Scan for the cell matching the given text and deliver its (X, Y) coordinate at center. 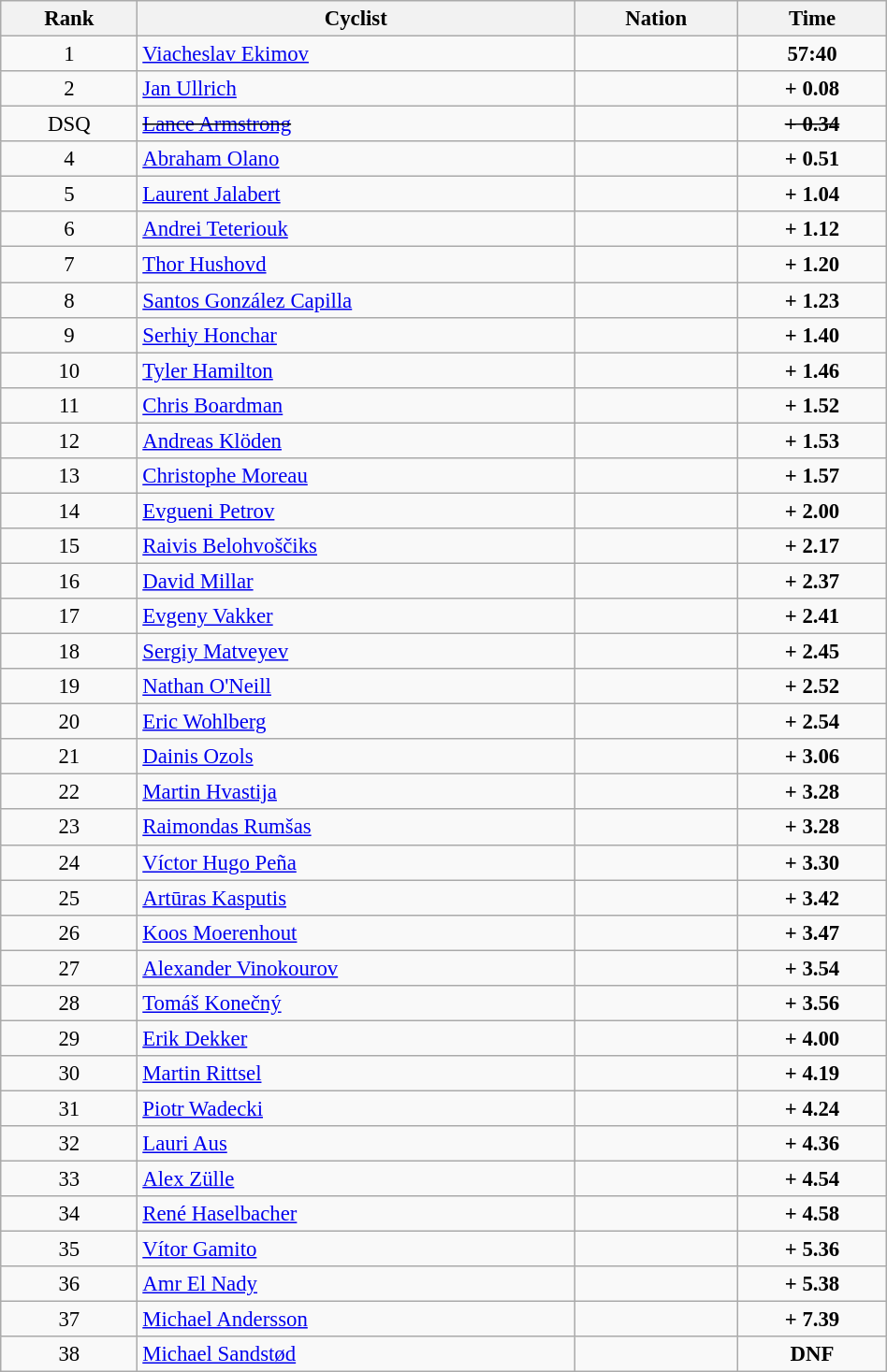
Andrei Teteriouk (356, 229)
17 (69, 616)
19 (69, 686)
Eric Wohlberg (356, 722)
DSQ (69, 124)
+ 5.38 (812, 1284)
Sergiy Matveyev (356, 652)
Piotr Wadecki (356, 1108)
René Haselbacher (356, 1214)
57:40 (812, 54)
+ 4.58 (812, 1214)
+ 1.46 (812, 370)
Rank (69, 19)
14 (69, 511)
20 (69, 722)
+ 1.20 (812, 265)
12 (69, 440)
29 (69, 1038)
9 (69, 335)
Santos González Capilla (356, 300)
Viacheslav Ekimov (356, 54)
36 (69, 1284)
+ 4.24 (812, 1108)
+ 5.36 (812, 1249)
+ 1.52 (812, 405)
30 (69, 1074)
11 (69, 405)
+ 0.08 (812, 89)
Víctor Hugo Peña (356, 862)
Evgueni Petrov (356, 511)
+ 1.57 (812, 476)
+ 2.37 (812, 581)
Alex Zülle (356, 1179)
Evgeny Vakker (356, 616)
24 (69, 862)
+ 2.17 (812, 546)
+ 2.00 (812, 511)
+ 2.52 (812, 686)
Michael Andersson (356, 1320)
25 (69, 898)
26 (69, 932)
+ 1.12 (812, 229)
+ 4.36 (812, 1144)
37 (69, 1320)
+ 7.39 (812, 1320)
+ 1.40 (812, 335)
Andreas Klöden (356, 440)
15 (69, 546)
+ 3.47 (812, 932)
Jan Ullrich (356, 89)
Thor Hushovd (356, 265)
34 (69, 1214)
David Millar (356, 581)
Tyler Hamilton (356, 370)
7 (69, 265)
+ 3.06 (812, 757)
32 (69, 1144)
31 (69, 1108)
8 (69, 300)
Dainis Ozols (356, 757)
+ 3.30 (812, 862)
Amr El Nady (356, 1284)
+ 4.54 (812, 1179)
4 (69, 159)
13 (69, 476)
21 (69, 757)
+ 4.19 (812, 1074)
+ 1.04 (812, 195)
Cyclist (356, 19)
Raimondas Rumšas (356, 828)
+ 3.42 (812, 898)
5 (69, 195)
+ 1.53 (812, 440)
+ 1.23 (812, 300)
Tomáš Konečný (356, 1004)
Nation (657, 19)
+ 2.45 (812, 652)
Lance Armstrong (356, 124)
Raivis Belohvoščiks (356, 546)
Abraham Olano (356, 159)
18 (69, 652)
Alexander Vinokourov (356, 968)
+ 2.54 (812, 722)
33 (69, 1179)
Christophe Moreau (356, 476)
Serhiy Honchar (356, 335)
6 (69, 229)
Artūras Kasputis (356, 898)
2 (69, 89)
Time (812, 19)
Nathan O'Neill (356, 686)
22 (69, 792)
Lauri Aus (356, 1144)
Laurent Jalabert (356, 195)
1 (69, 54)
Vítor Gamito (356, 1249)
Martin Rittsel (356, 1074)
27 (69, 968)
Martin Hvastija (356, 792)
+ 4.00 (812, 1038)
+ 3.54 (812, 968)
23 (69, 828)
+ 0.34 (812, 124)
Erik Dekker (356, 1038)
+ 0.51 (812, 159)
35 (69, 1249)
Koos Moerenhout (356, 932)
16 (69, 581)
10 (69, 370)
Chris Boardman (356, 405)
+ 3.56 (812, 1004)
28 (69, 1004)
+ 2.41 (812, 616)
